Search for the cell housing the specified text and yield its (x, y) center coordinate. 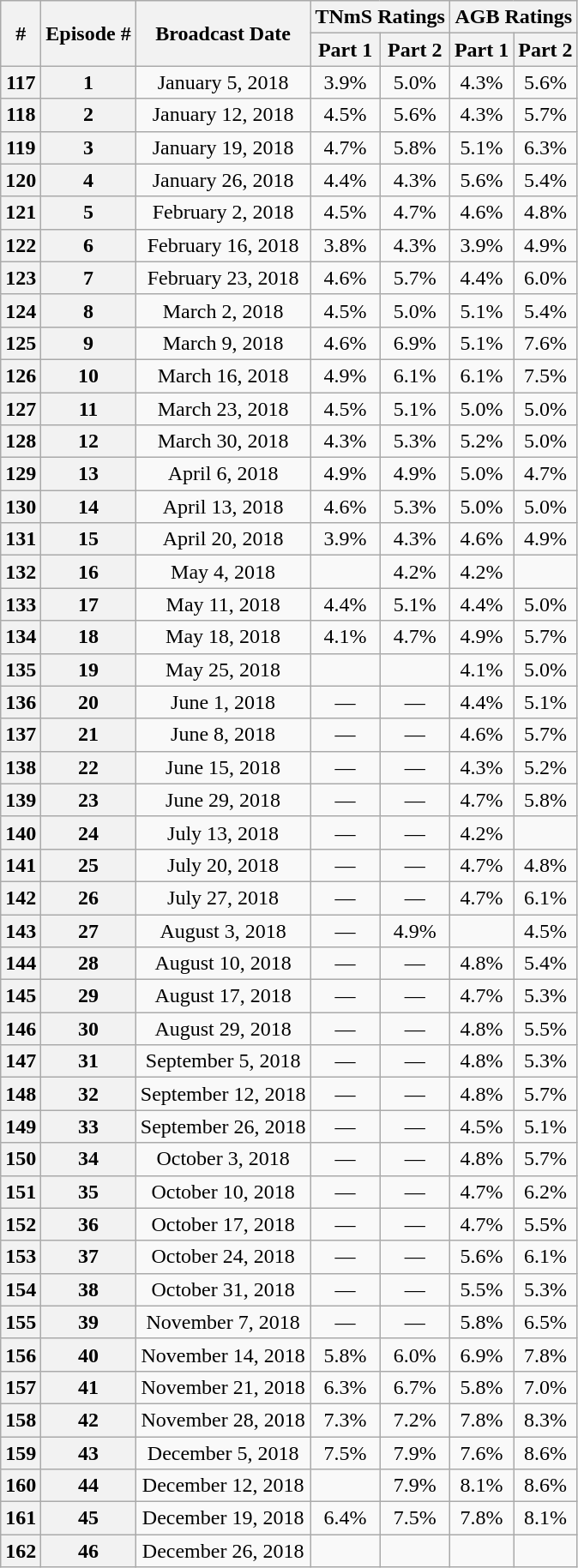
4 (88, 180)
October 10, 2018 (223, 1192)
20 (88, 702)
128 (21, 442)
22 (88, 767)
31 (88, 1061)
6.5% (545, 1322)
28 (88, 964)
140 (21, 832)
March 30, 2018 (223, 442)
March 9, 2018 (223, 343)
46 (88, 1551)
126 (21, 375)
October 3, 2018 (223, 1159)
148 (21, 1094)
May 25, 2018 (223, 670)
November 28, 2018 (223, 1420)
132 (21, 572)
May 4, 2018 (223, 572)
September 12, 2018 (223, 1094)
7 (88, 278)
# (21, 33)
10 (88, 375)
141 (21, 865)
39 (88, 1322)
121 (21, 213)
137 (21, 735)
146 (21, 1029)
December 19, 2018 (223, 1518)
March 16, 2018 (223, 375)
14 (88, 507)
139 (21, 800)
25 (88, 865)
147 (21, 1061)
117 (21, 82)
144 (21, 964)
29 (88, 996)
6.2% (545, 1192)
130 (21, 507)
August 29, 2018 (223, 1029)
5 (88, 213)
34 (88, 1159)
119 (21, 147)
27 (88, 930)
January 26, 2018 (223, 180)
3 (88, 147)
July 20, 2018 (223, 865)
December 12, 2018 (223, 1486)
16 (88, 572)
February 16, 2018 (223, 245)
23 (88, 800)
April 20, 2018 (223, 539)
24 (88, 832)
February 2, 2018 (223, 213)
November 21, 2018 (223, 1387)
January 12, 2018 (223, 115)
August 3, 2018 (223, 930)
136 (21, 702)
157 (21, 1387)
April 13, 2018 (223, 507)
123 (21, 278)
129 (21, 474)
135 (21, 670)
43 (88, 1453)
2 (88, 115)
June 1, 2018 (223, 702)
February 23, 2018 (223, 278)
July 27, 2018 (223, 898)
August 17, 2018 (223, 996)
July 13, 2018 (223, 832)
131 (21, 539)
120 (21, 180)
12 (88, 442)
7.3% (345, 1420)
January 19, 2018 (223, 147)
30 (88, 1029)
9 (88, 343)
151 (21, 1192)
41 (88, 1387)
122 (21, 245)
21 (88, 735)
37 (88, 1257)
35 (88, 1192)
Episode # (88, 33)
118 (21, 115)
143 (21, 930)
158 (21, 1420)
19 (88, 670)
3.8% (345, 245)
18 (88, 637)
AGB Ratings (513, 17)
40 (88, 1355)
153 (21, 1257)
44 (88, 1486)
138 (21, 767)
33 (88, 1126)
August 10, 2018 (223, 964)
March 2, 2018 (223, 310)
6.7% (415, 1387)
161 (21, 1518)
26 (88, 898)
125 (21, 343)
134 (21, 637)
7.0% (545, 1387)
11 (88, 409)
8 (88, 310)
155 (21, 1322)
15 (88, 539)
June 29, 2018 (223, 800)
December 26, 2018 (223, 1551)
September 5, 2018 (223, 1061)
1 (88, 82)
April 6, 2018 (223, 474)
133 (21, 604)
6.4% (345, 1518)
September 26, 2018 (223, 1126)
36 (88, 1224)
38 (88, 1289)
6 (88, 245)
160 (21, 1486)
8.3% (545, 1420)
156 (21, 1355)
October 31, 2018 (223, 1289)
162 (21, 1551)
150 (21, 1159)
152 (21, 1224)
45 (88, 1518)
March 23, 2018 (223, 409)
November 14, 2018 (223, 1355)
June 8, 2018 (223, 735)
October 17, 2018 (223, 1224)
17 (88, 604)
January 5, 2018 (223, 82)
127 (21, 409)
October 24, 2018 (223, 1257)
December 5, 2018 (223, 1453)
32 (88, 1094)
June 15, 2018 (223, 767)
May 18, 2018 (223, 637)
145 (21, 996)
42 (88, 1420)
154 (21, 1289)
Broadcast Date (223, 33)
13 (88, 474)
159 (21, 1453)
149 (21, 1126)
November 7, 2018 (223, 1322)
124 (21, 310)
142 (21, 898)
TNmS Ratings (380, 17)
7.2% (415, 1420)
May 11, 2018 (223, 604)
